From the cell containing the given text, extract its center point as (x, y) coordinate. 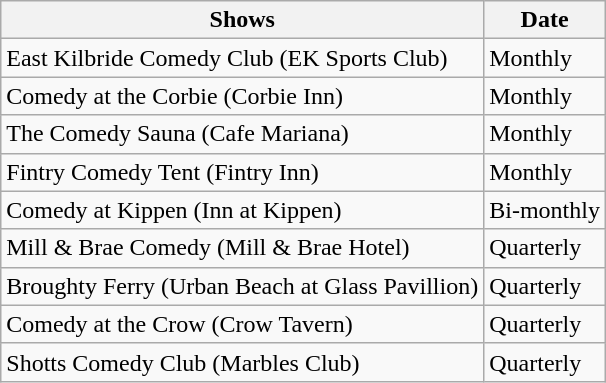
Comedy at Kippen (Inn at Kippen) (242, 210)
Bi-monthly (545, 210)
Mill & Brae Comedy (Mill & Brae Hotel) (242, 248)
Date (545, 20)
The Comedy Sauna (Cafe Mariana) (242, 134)
Shows (242, 20)
Fintry Comedy Tent (Fintry Inn) (242, 172)
Shotts Comedy Club (Marbles Club) (242, 362)
East Kilbride Comedy Club (EK Sports Club) (242, 58)
Broughty Ferry (Urban Beach at Glass Pavillion) (242, 286)
Comedy at the Corbie (Corbie Inn) (242, 96)
Comedy at the Crow (Crow Tavern) (242, 324)
